Pinpoint the cell where the given text exists, returning its [x, y] midpoint coordinate. 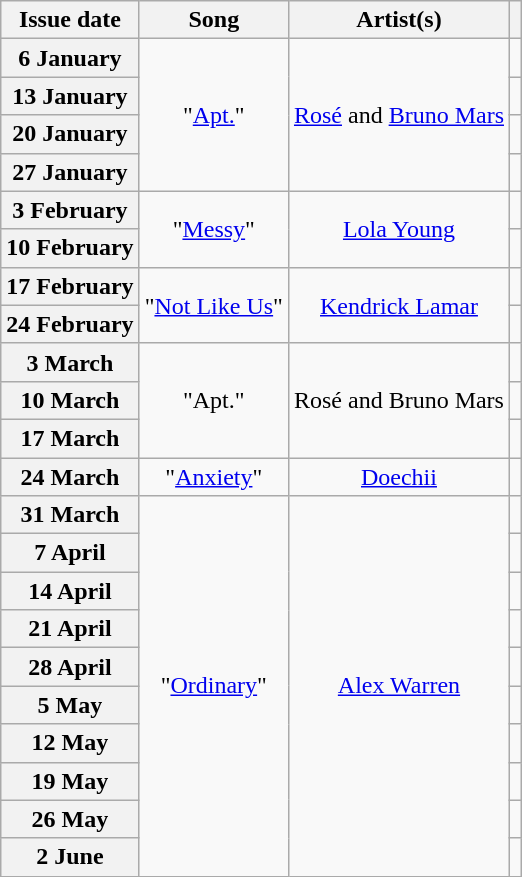
2 June [70, 857]
24 March [70, 477]
"Ordinary" [214, 686]
Issue date [70, 20]
31 March [70, 515]
Kendrick Lamar [398, 305]
13 January [70, 96]
"Anxiety" [214, 477]
27 January [70, 172]
17 February [70, 286]
3 March [70, 362]
6 January [70, 58]
20 January [70, 134]
"Not Like Us" [214, 305]
"Messy" [214, 229]
19 May [70, 781]
7 April [70, 553]
28 April [70, 667]
24 February [70, 324]
26 May [70, 819]
5 May [70, 705]
Alex Warren [398, 686]
Song [214, 20]
17 March [70, 438]
3 February [70, 210]
12 May [70, 743]
Lola Young [398, 229]
Artist(s) [398, 20]
Doechii [398, 477]
14 April [70, 591]
21 April [70, 629]
10 February [70, 248]
10 March [70, 400]
